Locate the cell with the specified text and output its (x, y) center coordinate. 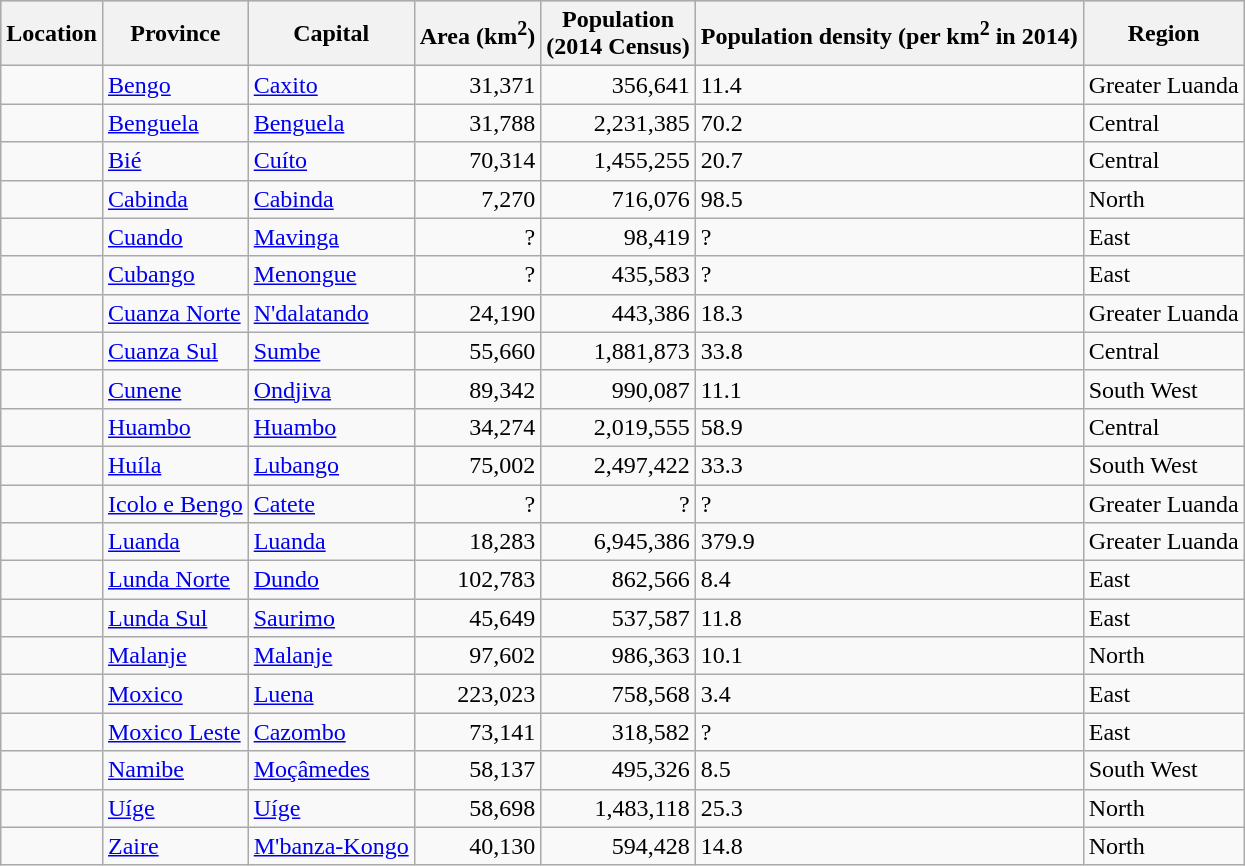
Bié (175, 161)
Dundo (331, 580)
70.2 (889, 123)
Mavinga (331, 237)
318,582 (618, 732)
Lunda Sul (175, 618)
20.7 (889, 161)
Population density (per km2 in 2014) (889, 34)
Moxico (175, 694)
33.8 (889, 351)
25.3 (889, 808)
Luena (331, 694)
Zaire (175, 846)
990,087 (618, 389)
443,386 (618, 313)
Area (km2) (478, 34)
Bengo (175, 85)
Location (52, 34)
Moçâmedes (331, 770)
Cubango (175, 275)
40,130 (478, 846)
Sumbe (331, 351)
Cazombo (331, 732)
Lubango (331, 465)
Ondjiva (331, 389)
58,698 (478, 808)
1,483,118 (618, 808)
18,283 (478, 542)
73,141 (478, 732)
Lunda Norte (175, 580)
Caxito (331, 85)
537,587 (618, 618)
716,076 (618, 199)
Icolo e Bengo (175, 503)
223,023 (478, 694)
Namibe (175, 770)
2,019,555 (618, 427)
986,363 (618, 656)
8.5 (889, 770)
Region (1164, 34)
55,660 (478, 351)
102,783 (478, 580)
1,881,873 (618, 351)
98,419 (618, 237)
862,566 (618, 580)
98.5 (889, 199)
97,602 (478, 656)
31,788 (478, 123)
594,428 (618, 846)
Population (2014 Census) (618, 34)
Huíla (175, 465)
1,455,255 (618, 161)
Cuanza Norte (175, 313)
M'banza-Kongo (331, 846)
Moxico Leste (175, 732)
6,945,386 (618, 542)
45,649 (478, 618)
Cuíto (331, 161)
Cunene (175, 389)
Province (175, 34)
Capital (331, 34)
Menongue (331, 275)
89,342 (478, 389)
435,583 (618, 275)
10.1 (889, 656)
11.1 (889, 389)
7,270 (478, 199)
758,568 (618, 694)
379.9 (889, 542)
Saurimo (331, 618)
58.9 (889, 427)
495,326 (618, 770)
3.4 (889, 694)
31,371 (478, 85)
14.8 (889, 846)
11.4 (889, 85)
N'dalatando (331, 313)
24,190 (478, 313)
33.3 (889, 465)
Cuanza Sul (175, 351)
2,231,385 (618, 123)
34,274 (478, 427)
356,641 (618, 85)
18.3 (889, 313)
75,002 (478, 465)
2,497,422 (618, 465)
58,137 (478, 770)
Cuando (175, 237)
8.4 (889, 580)
11.8 (889, 618)
70,314 (478, 161)
Catete (331, 503)
